Pinpoint the cell where the given text exists, returning its [x, y] midpoint coordinate. 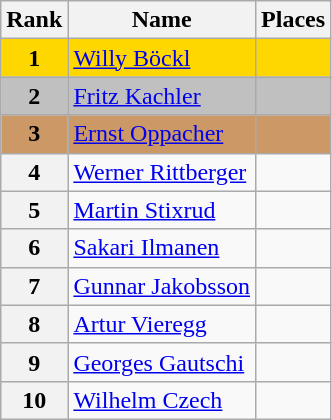
Willy Böckl [162, 58]
Sakari Ilmanen [162, 248]
7 [34, 286]
Places [294, 20]
10 [34, 400]
Fritz Kachler [162, 96]
3 [34, 134]
8 [34, 324]
Artur Vieregg [162, 324]
Rank [34, 20]
4 [34, 172]
2 [34, 96]
6 [34, 248]
Martin Stixrud [162, 210]
Georges Gautschi [162, 362]
9 [34, 362]
Werner Rittberger [162, 172]
5 [34, 210]
Ernst Oppacher [162, 134]
Gunnar Jakobsson [162, 286]
1 [34, 58]
Wilhelm Czech [162, 400]
Name [162, 20]
